From the cell containing the given text, extract its center point as (x, y) coordinate. 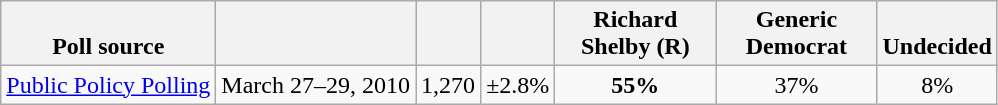
March 27–29, 2010 (316, 85)
GenericDemocrat (796, 34)
37% (796, 85)
±2.8% (518, 85)
1,270 (448, 85)
8% (937, 85)
Public Policy Polling (108, 85)
RichardShelby (R) (636, 34)
55% (636, 85)
Poll source (108, 34)
Undecided (937, 34)
